Locate the cell with the specified text and output its (x, y) center coordinate. 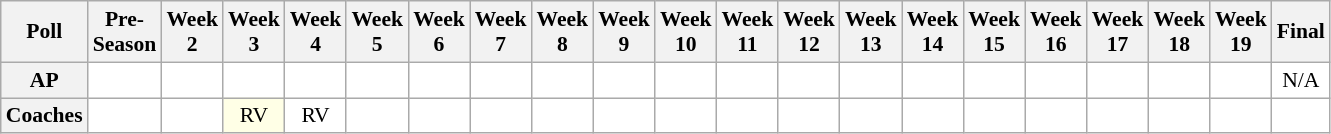
Week7 (501, 32)
N/A (1301, 80)
Week6 (439, 32)
Week12 (809, 32)
Week5 (377, 32)
Week3 (254, 32)
Pre-Season (125, 32)
Week9 (624, 32)
Week2 (192, 32)
Week13 (871, 32)
Week4 (316, 32)
Final (1301, 32)
Week11 (748, 32)
Week8 (562, 32)
Week14 (933, 32)
Week19 (1241, 32)
AP (44, 80)
Week18 (1179, 32)
Coaches (44, 116)
Week16 (1056, 32)
Week15 (994, 32)
Week17 (1118, 32)
Poll (44, 32)
Week10 (686, 32)
